Locate the cell with the specified text and output its (x, y) center coordinate. 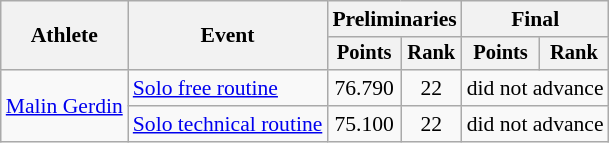
Final (536, 19)
Solo free routine (228, 88)
Solo technical routine (228, 124)
Preliminaries (394, 19)
Malin Gerdin (64, 106)
76.790 (364, 88)
Athlete (64, 36)
75.100 (364, 124)
Event (228, 36)
